Locate the cell with the specified text and output its [X, Y] center coordinate. 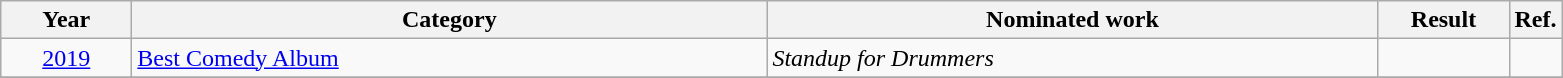
Ref. [1536, 20]
Result [1444, 20]
Best Comedy Album [450, 58]
Year [66, 20]
Standup for Drummers [1072, 58]
Category [450, 20]
2019 [66, 58]
Nominated work [1072, 20]
